Scan for the cell matching the given text and deliver its [x, y] coordinate at center. 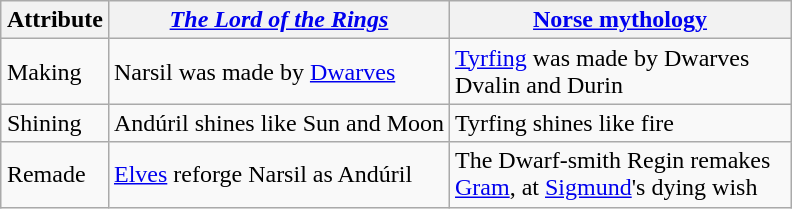
Tyrfing shines like fire [620, 123]
Remade [54, 174]
Andúril shines like Sun and Moon [278, 123]
Attribute [54, 20]
Shining [54, 123]
Narsil was made by Dwarves [278, 72]
Tyrfing was made by Dwarves Dvalin and Durin [620, 72]
Making [54, 72]
The Dwarf-smith Regin remakes Gram, at Sigmund's dying wish [620, 174]
Elves reforge Narsil as Andúril [278, 174]
Norse mythology [620, 20]
The Lord of the Rings [278, 20]
